Search for the cell housing the specified text and yield its [x, y] center coordinate. 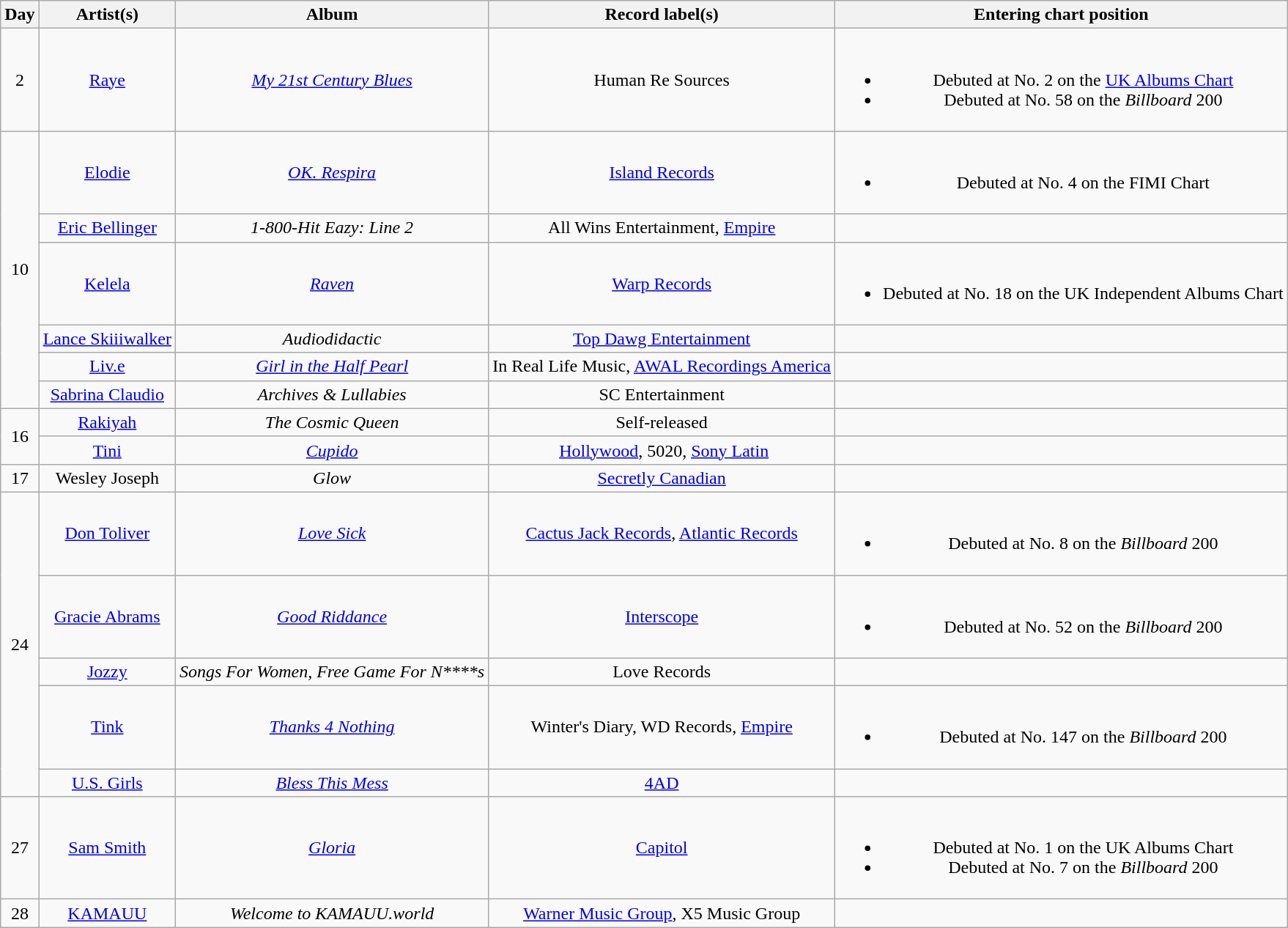
10 [20, 270]
Thanks 4 Nothing [331, 727]
4AD [662, 783]
Lance Skiiiwalker [107, 339]
Wesley Joseph [107, 478]
Top Dawg Entertainment [662, 339]
Album [331, 15]
Liv.e [107, 367]
The Cosmic Queen [331, 422]
Sabrina Claudio [107, 394]
Hollywood, 5020, Sony Latin [662, 450]
SC Entertainment [662, 394]
Songs For Women, Free Game For N****s [331, 672]
Debuted at No. 4 on the FIMI Chart [1062, 173]
Tink [107, 727]
Don Toliver [107, 534]
Raven [331, 283]
1-800-Hit Eazy: Line 2 [331, 228]
Interscope [662, 616]
Record label(s) [662, 15]
Secretly Canadian [662, 478]
Tini [107, 450]
Archives & Lullabies [331, 394]
Debuted at No. 52 on the Billboard 200 [1062, 616]
Debuted at No. 2 on the UK Albums ChartDebuted at No. 58 on the Billboard 200 [1062, 80]
24 [20, 644]
Artist(s) [107, 15]
Cactus Jack Records, Atlantic Records [662, 534]
Eric Bellinger [107, 228]
Entering chart position [1062, 15]
Good Riddance [331, 616]
Debuted at No. 147 on the Billboard 200 [1062, 727]
27 [20, 848]
Elodie [107, 173]
Gloria [331, 848]
All Wins Entertainment, Empire [662, 228]
Audiodidactic [331, 339]
U.S. Girls [107, 783]
Warp Records [662, 283]
Love Records [662, 672]
Debuted at No. 1 on the UK Albums ChartDebuted at No. 7 on the Billboard 200 [1062, 848]
In Real Life Music, AWAL Recordings America [662, 367]
Bless This Mess [331, 783]
Debuted at No. 8 on the Billboard 200 [1062, 534]
Island Records [662, 173]
Girl in the Half Pearl [331, 367]
Welcome to KAMAUU.world [331, 913]
Jozzy [107, 672]
KAMAUU [107, 913]
My 21st Century Blues [331, 80]
Kelela [107, 283]
OK. Respira [331, 173]
Cupido [331, 450]
Rakiyah [107, 422]
Capitol [662, 848]
2 [20, 80]
Gracie Abrams [107, 616]
Winter's Diary, WD Records, Empire [662, 727]
Warner Music Group, X5 Music Group [662, 913]
17 [20, 478]
Human Re Sources [662, 80]
Love Sick [331, 534]
Debuted at No. 18 on the UK Independent Albums Chart [1062, 283]
28 [20, 913]
16 [20, 436]
Raye [107, 80]
Sam Smith [107, 848]
Self-released [662, 422]
Day [20, 15]
Glow [331, 478]
